Scan for the cell matching the given text and deliver its [x, y] coordinate at center. 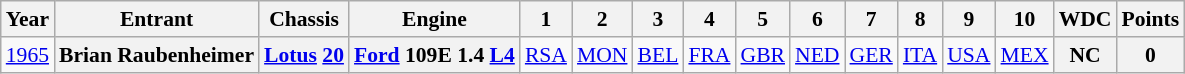
Brian Raubenheimer [156, 55]
USA [968, 55]
Ford 109E 1.4 L4 [434, 55]
MON [602, 55]
Engine [434, 19]
NED [817, 55]
GBR [764, 55]
1 [546, 19]
MEX [1025, 55]
6 [817, 19]
2 [602, 19]
Year [28, 19]
Points [1151, 19]
WDC [1086, 19]
ITA [920, 55]
1965 [28, 55]
Chassis [304, 19]
7 [872, 19]
5 [764, 19]
BEL [658, 55]
RSA [546, 55]
Lotus 20 [304, 55]
GER [872, 55]
8 [920, 19]
NC [1086, 55]
4 [709, 19]
FRA [709, 55]
9 [968, 19]
Entrant [156, 19]
3 [658, 19]
0 [1151, 55]
10 [1025, 19]
